Pinpoint the cell where the given text exists, returning its [X, Y] midpoint coordinate. 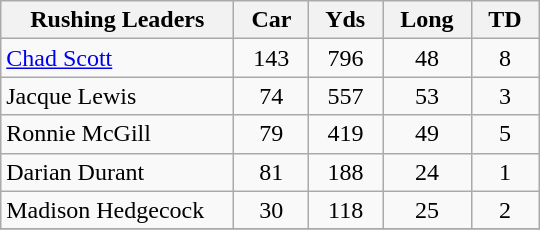
Chad Scott [118, 58]
2 [505, 210]
Yds [345, 20]
Madison Hedgecock [118, 210]
24 [427, 172]
TD [505, 20]
74 [272, 96]
3 [505, 96]
79 [272, 134]
49 [427, 134]
Jacque Lewis [118, 96]
188 [345, 172]
48 [427, 58]
25 [427, 210]
Car [272, 20]
1 [505, 172]
796 [345, 58]
557 [345, 96]
Rushing Leaders [118, 20]
30 [272, 210]
118 [345, 210]
8 [505, 58]
Darian Durant [118, 172]
81 [272, 172]
143 [272, 58]
53 [427, 96]
419 [345, 134]
5 [505, 134]
Ronnie McGill [118, 134]
Long [427, 20]
